Locate the cell with the specified text and output its (X, Y) center coordinate. 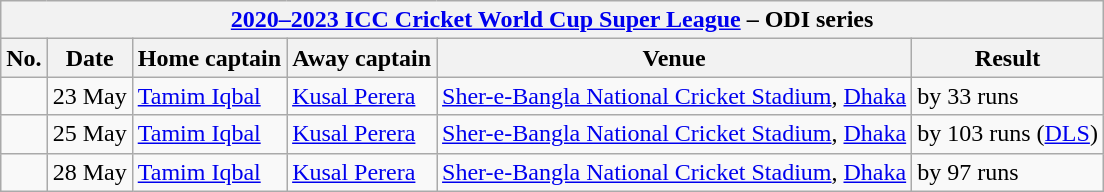
by 103 runs (DLS) (1008, 134)
by 97 runs (1008, 172)
23 May (90, 96)
by 33 runs (1008, 96)
Result (1008, 58)
Venue (674, 58)
Date (90, 58)
25 May (90, 134)
2020–2023 ICC Cricket World Cup Super League – ODI series (552, 20)
Away captain (362, 58)
No. (24, 58)
Home captain (209, 58)
28 May (90, 172)
